For the text-containing cell, return its midpoint in [x, y] coordinate format. 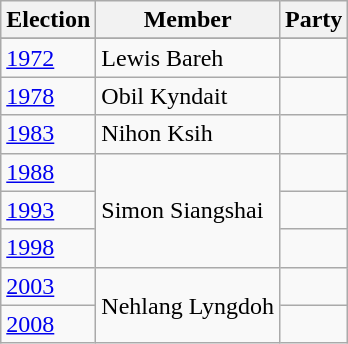
1988 [48, 172]
Election [48, 20]
Obil Kyndait [188, 96]
1998 [48, 248]
Simon Siangshai [188, 210]
Member [188, 20]
Nihon Ksih [188, 134]
Lewis Bareh [188, 58]
1993 [48, 210]
1983 [48, 134]
1972 [48, 58]
2008 [48, 324]
2003 [48, 286]
Party [314, 20]
Nehlang Lyngdoh [188, 305]
1978 [48, 96]
